Pinpoint the cell where the given text exists, returning its [x, y] midpoint coordinate. 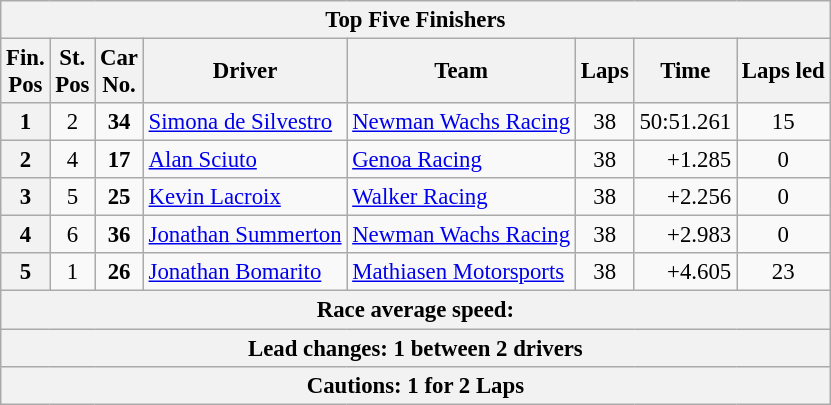
3 [26, 197]
25 [120, 197]
+1.285 [685, 160]
Laps [604, 72]
Genoa Racing [462, 160]
17 [120, 160]
Jonathan Summerton [245, 235]
26 [120, 273]
23 [783, 273]
+4.605 [685, 273]
Time [685, 72]
+2.983 [685, 235]
50:51.261 [685, 122]
CarNo. [120, 72]
Driver [245, 72]
15 [783, 122]
Laps led [783, 72]
Cautions: 1 for 2 Laps [416, 385]
36 [120, 235]
Race average speed: [416, 310]
Kevin Lacroix [245, 197]
Top Five Finishers [416, 20]
Lead changes: 1 between 2 drivers [416, 348]
6 [72, 235]
Alan Sciuto [245, 160]
34 [120, 122]
+2.256 [685, 197]
St.Pos [72, 72]
Simona de Silvestro [245, 122]
Fin.Pos [26, 72]
Jonathan Bomarito [245, 273]
Walker Racing [462, 197]
Team [462, 72]
Mathiasen Motorsports [462, 273]
